Return the (X, Y) coordinate for the center point of the cell that contains the specified text.  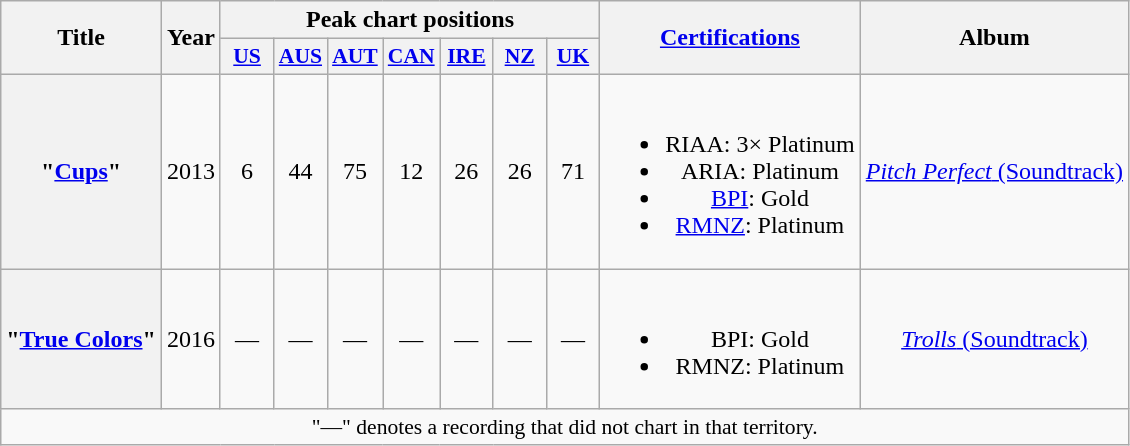
75 (355, 171)
71 (572, 171)
"True Colors" (82, 338)
AUS (300, 57)
"—" denotes a recording that did not chart in that territory. (565, 427)
Year (190, 38)
BPI: GoldRMNZ: Platinum (730, 338)
NZ (520, 57)
Peak chart positions (410, 20)
44 (300, 171)
CAN (412, 57)
Pitch Perfect (Soundtrack) (994, 171)
"Cups" (82, 171)
US (246, 57)
RIAA: 3× PlatinumARIA: PlatinumBPI: GoldRMNZ: Platinum (730, 171)
12 (412, 171)
2013 (190, 171)
Album (994, 38)
Trolls (Soundtrack) (994, 338)
Title (82, 38)
UK (572, 57)
AUT (355, 57)
IRE (466, 57)
6 (246, 171)
2016 (190, 338)
Certifications (730, 38)
